Pinpoint the cell where the given text exists, returning its [X, Y] midpoint coordinate. 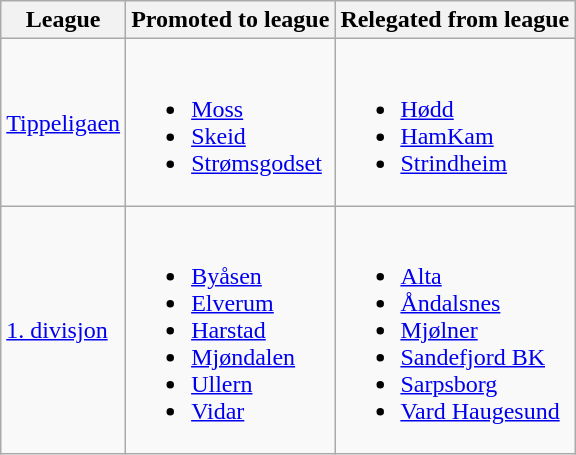
Relegated from league [455, 20]
1. divisjon [64, 330]
MossSkeidStrømsgodset [230, 122]
HøddHamKamStrindheim [455, 122]
ByåsenElverumHarstadMjøndalenUllernVidar [230, 330]
Promoted to league [230, 20]
AltaÅndalsnesMjølnerSandefjord BKSarpsborgVard Haugesund [455, 330]
League [64, 20]
Tippeligaen [64, 122]
